Search for the cell housing the specified text and yield its [x, y] center coordinate. 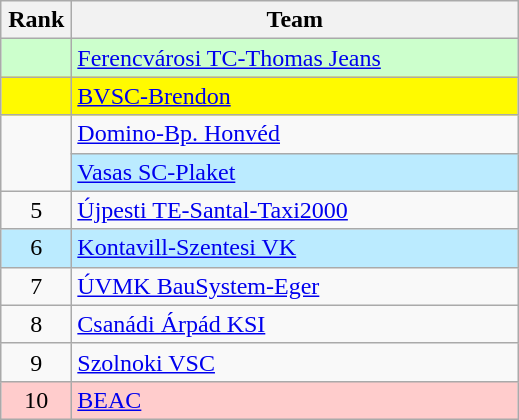
Kontavill-Szentesi VK [295, 248]
Újpesti TE-Santal-Taxi2000 [295, 210]
Rank [36, 20]
9 [36, 362]
ÚVMK BauSystem-Eger [295, 286]
Team [295, 20]
Domino-Bp. Honvéd [295, 134]
5 [36, 210]
Vasas SC-Plaket [295, 172]
Csanádi Árpád KSI [295, 324]
6 [36, 248]
7 [36, 286]
BVSC-Brendon [295, 96]
Szolnoki VSC [295, 362]
BEAC [295, 400]
8 [36, 324]
10 [36, 400]
Ferencvárosi TC-Thomas Jeans [295, 58]
